Determine the (x, y) coordinate at the center of the cell enclosing the given text.  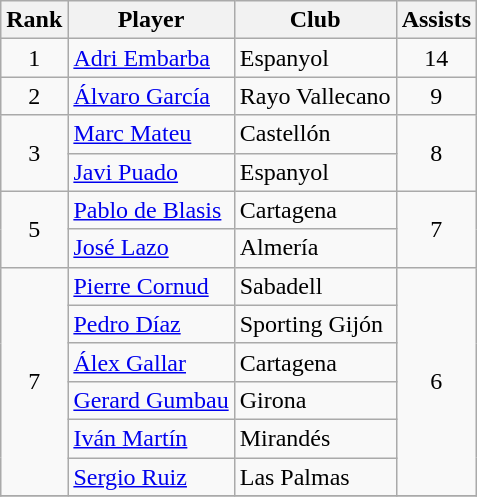
Pablo de Blasis (151, 210)
5 (34, 229)
Rank (34, 20)
Almería (315, 248)
José Lazo (151, 248)
Adri Embarba (151, 58)
8 (436, 153)
Rayo Vallecano (315, 96)
Mirandés (315, 438)
Iván Martín (151, 438)
Las Palmas (315, 477)
Player (151, 20)
Club (315, 20)
Sergio Ruiz (151, 477)
Álvaro García (151, 96)
Javi Puado (151, 172)
Pierre Cornud (151, 286)
Gerard Gumbau (151, 400)
Castellón (315, 134)
2 (34, 96)
6 (436, 381)
Sporting Gijón (315, 324)
3 (34, 153)
Sabadell (315, 286)
Marc Mateu (151, 134)
Assists (436, 20)
14 (436, 58)
9 (436, 96)
Girona (315, 400)
Pedro Díaz (151, 324)
1 (34, 58)
Álex Gallar (151, 362)
